Return [x, y] of the center of cell containing provided text 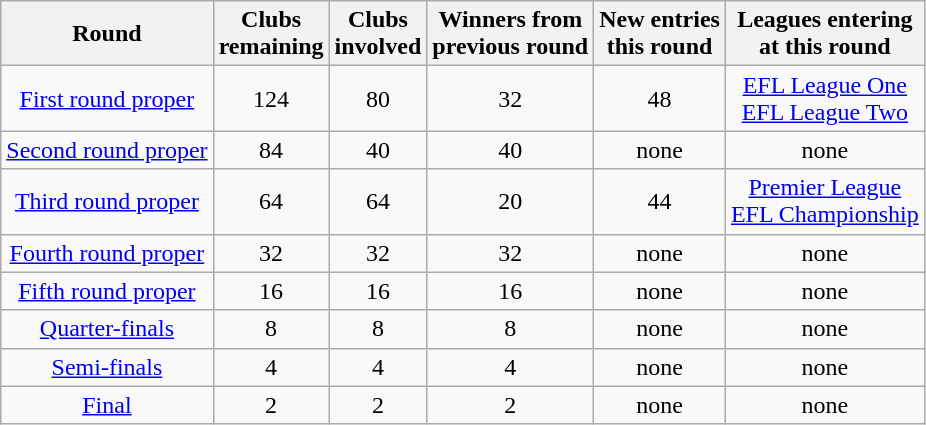
84 [271, 150]
48 [660, 98]
Fifth round proper [107, 291]
Clubsinvolved [378, 34]
Winners fromprevious round [510, 34]
Second round proper [107, 150]
Round [107, 34]
Quarter-finals [107, 329]
Fourth round proper [107, 253]
EFL League OneEFL League Two [824, 98]
First round proper [107, 98]
Final [107, 405]
124 [271, 98]
Third round proper [107, 202]
New entriesthis round [660, 34]
Clubsremaining [271, 34]
Semi-finals [107, 367]
80 [378, 98]
20 [510, 202]
Premier LeagueEFL Championship [824, 202]
44 [660, 202]
Leagues enteringat this round [824, 34]
